Locate the cell with the specified text and output its [x, y] center coordinate. 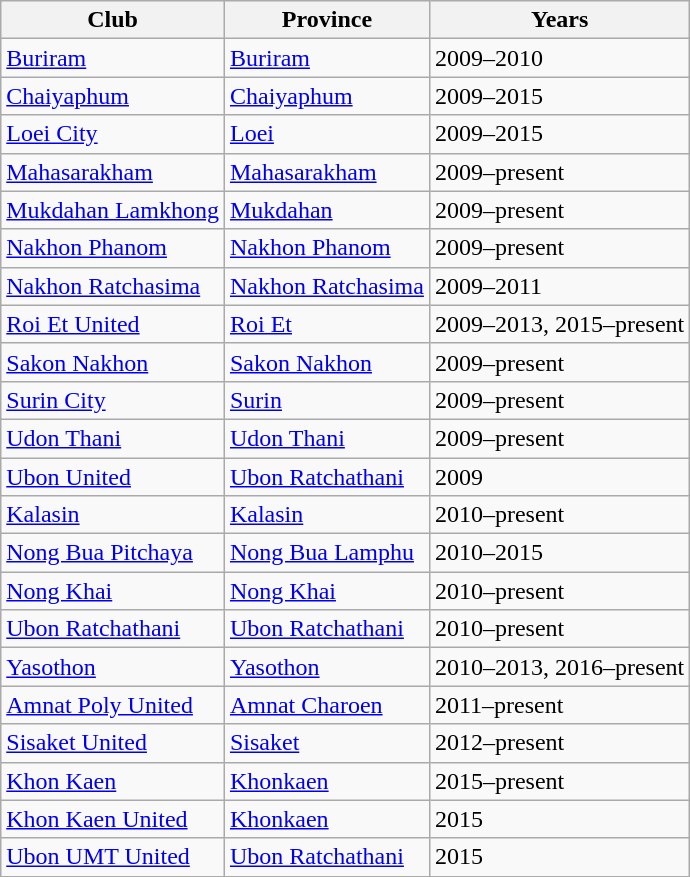
Khon Kaen [113, 781]
2009–2010 [559, 58]
Mukdahan [326, 210]
Mukdahan Lamkhong [113, 210]
Roi Et [326, 324]
Amnat Charoen [326, 705]
Surin City [113, 400]
Loei [326, 134]
Sisaket [326, 743]
Ubon UMT United [113, 857]
Years [559, 20]
2009 [559, 477]
2009–2013, 2015–present [559, 324]
2015–present [559, 781]
Amnat Poly United [113, 705]
2011–present [559, 705]
2009–2011 [559, 286]
Sisaket United [113, 743]
Roi Et United [113, 324]
Nong Bua Pitchaya [113, 553]
2012–present [559, 743]
Nong Bua Lamphu [326, 553]
2010–2015 [559, 553]
Surin [326, 400]
Province [326, 20]
2010–2013, 2016–present [559, 667]
Khon Kaen United [113, 819]
Loei City [113, 134]
Ubon United [113, 477]
Club [113, 20]
